Return (X, Y) of the center of cell containing provided text 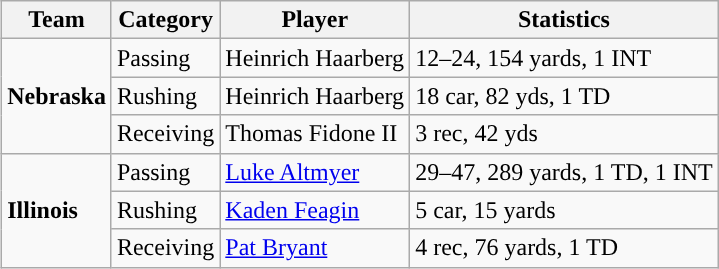
Illinois (57, 210)
Team (57, 20)
Statistics (564, 20)
29–47, 289 yards, 1 TD, 1 INT (564, 172)
Nebraska (57, 96)
5 car, 15 yards (564, 210)
Pat Bryant (315, 248)
Thomas Fidone II (315, 134)
18 car, 82 yds, 1 TD (564, 96)
Player (315, 20)
3 rec, 42 yds (564, 134)
Category (165, 20)
4 rec, 76 yards, 1 TD (564, 248)
12–24, 154 yards, 1 INT (564, 58)
Kaden Feagin (315, 210)
Luke Altmyer (315, 172)
